Return the [x, y] coordinate for the center point of the cell that contains the specified text.  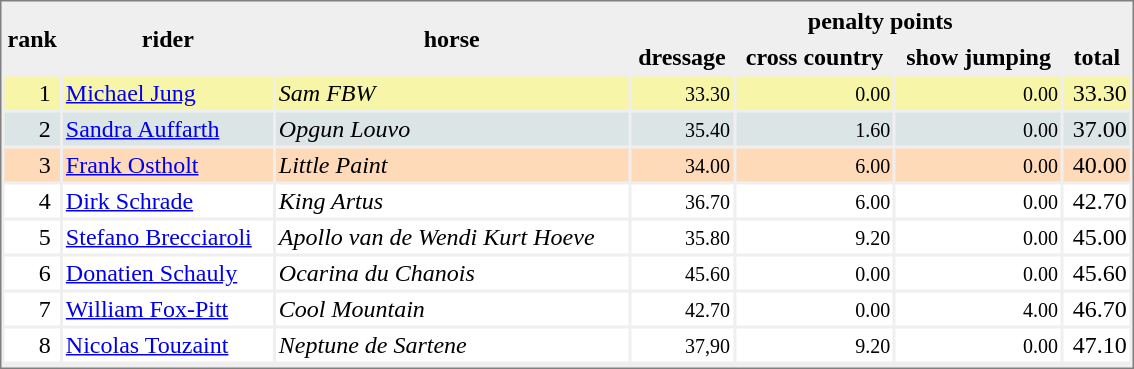
rank [32, 38]
36.70 [682, 200]
37,90 [682, 344]
37.00 [1097, 128]
Dirk Schrade [168, 200]
45.00 [1097, 236]
penalty points [880, 20]
Sam FBW [452, 92]
Nicolas Touzaint [168, 344]
34.00 [682, 164]
6 [32, 272]
1.60 [814, 128]
Stefano Brecciaroli [168, 236]
Michael Jung [168, 92]
Opgun Louvo [452, 128]
35.80 [682, 236]
46.70 [1097, 308]
Frank Ostholt [168, 164]
35.40 [682, 128]
William Fox-Pitt [168, 308]
show jumping [978, 56]
7 [32, 308]
47.10 [1097, 344]
5 [32, 236]
Apollo van de Wendi Kurt Hoeve [452, 236]
dressage [682, 56]
40.00 [1097, 164]
horse [452, 38]
2 [32, 128]
King Artus [452, 200]
total [1097, 56]
1 [32, 92]
Donatien Schauly [168, 272]
rider [168, 38]
Ocarina du Chanois [452, 272]
cross country [814, 56]
8 [32, 344]
Neptune de Sartene [452, 344]
4.00 [978, 308]
4 [32, 200]
Little Paint [452, 164]
Sandra Auffarth [168, 128]
Cool Mountain [452, 308]
3 [32, 164]
